Extract the (x, y) coordinate from the center of the cell holding the provided text.  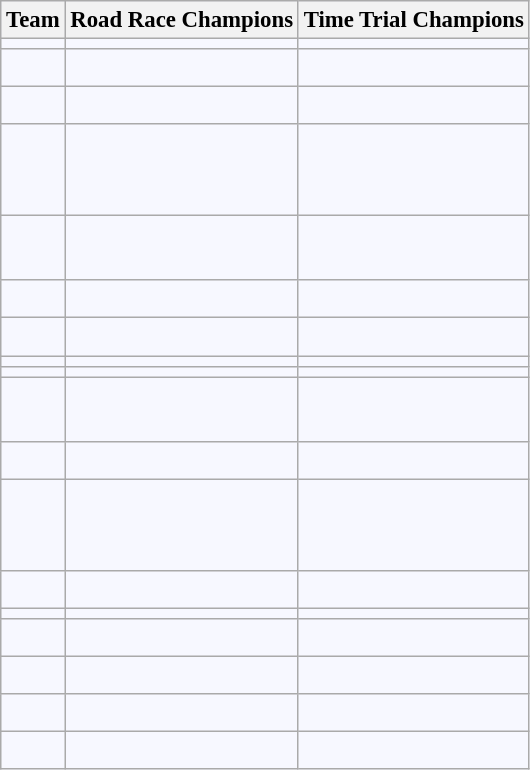
Team (33, 20)
Time Trial Champions (414, 20)
Road Race Champions (182, 20)
